From the cell containing the given text, extract its center point as (X, Y) coordinate. 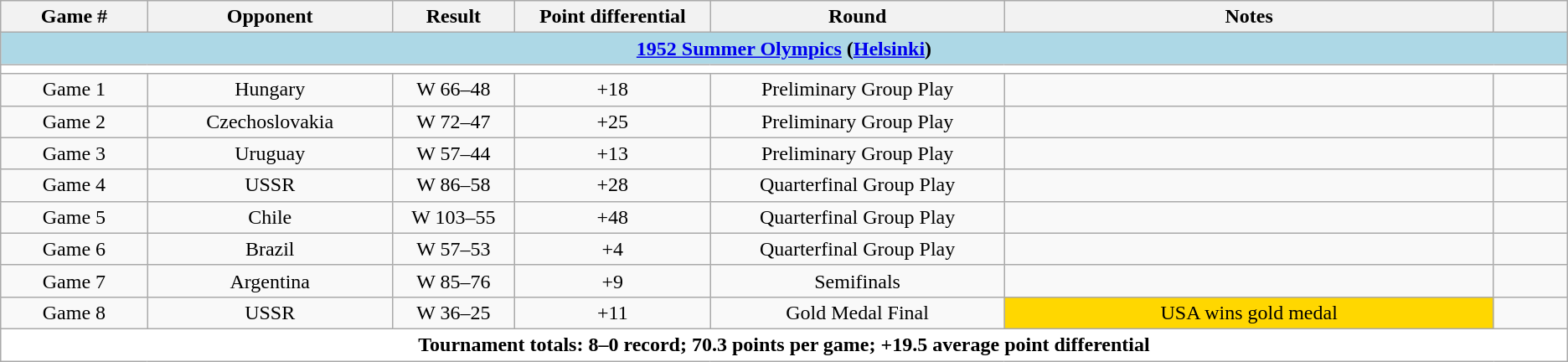
W 57–44 (453, 153)
Chile (270, 217)
+11 (612, 313)
W 66–48 (453, 90)
Round (858, 17)
Brazil (270, 249)
Opponent (270, 17)
Tournament totals: 8–0 record; 70.3 points per game; +19.5 average point differential (784, 344)
Gold Medal Final (858, 313)
W 103–55 (453, 217)
+48 (612, 217)
Game 4 (74, 185)
Game 6 (74, 249)
W 85–76 (453, 281)
+4 (612, 249)
Hungary (270, 90)
+9 (612, 281)
Game # (74, 17)
W 86–58 (453, 185)
Game 2 (74, 122)
W 72–47 (453, 122)
Uruguay (270, 153)
+25 (612, 122)
Point differential (612, 17)
Game 7 (74, 281)
Game 8 (74, 313)
1952 Summer Olympics (Helsinki) (784, 49)
Game 3 (74, 153)
USA wins gold medal (1250, 313)
Result (453, 17)
W 57–53 (453, 249)
Game 5 (74, 217)
Czechoslovakia (270, 122)
Notes (1250, 17)
+28 (612, 185)
Game 1 (74, 90)
+13 (612, 153)
Argentina (270, 281)
W 36–25 (453, 313)
+18 (612, 90)
Semifinals (858, 281)
